Locate the cell with the specified text and output its (X, Y) center coordinate. 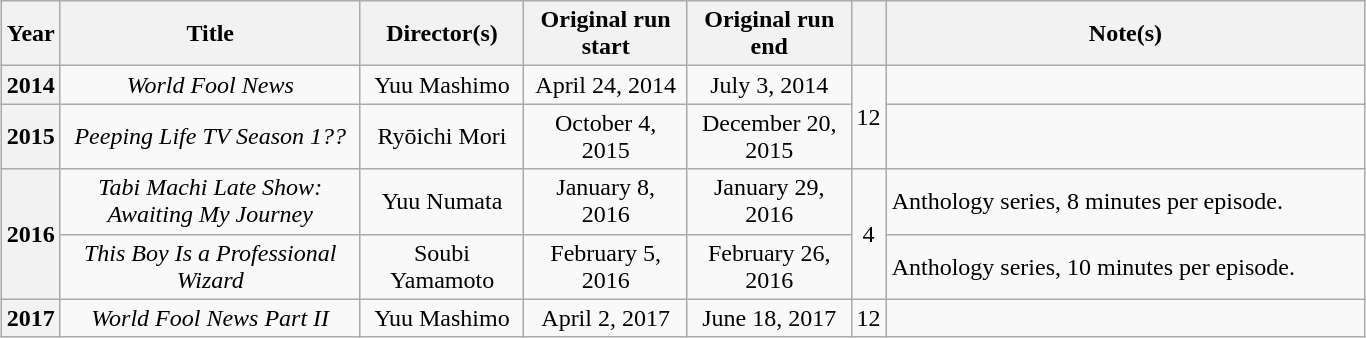
Title (210, 34)
October 4, 2015 (606, 136)
Ryōichi Mori (442, 136)
2014 (30, 85)
This Boy Is a Professional Wizard (210, 266)
Year (30, 34)
Tabi Machi Late Show: Awaiting My Journey (210, 202)
World Fool News (210, 85)
Anthology series, 10 minutes per episode. (1126, 266)
April 2, 2017 (606, 318)
Yuu Numata (442, 202)
July 3, 2014 (769, 85)
February 26, 2016 (769, 266)
December 20, 2015 (769, 136)
World Fool News Part II (210, 318)
Peeping Life TV Season 1?? (210, 136)
Original run end (769, 34)
February 5, 2016 (606, 266)
2016 (30, 234)
2015 (30, 136)
2017 (30, 318)
Soubi Yamamoto (442, 266)
January 29, 2016 (769, 202)
4 (868, 234)
Anthology series, 8 minutes per episode. (1126, 202)
Note(s) (1126, 34)
January 8, 2016 (606, 202)
Director(s) (442, 34)
April 24, 2014 (606, 85)
Original run start (606, 34)
June 18, 2017 (769, 318)
